Find where the given text appears and provide that cell's center as (X, Y) coordinate. 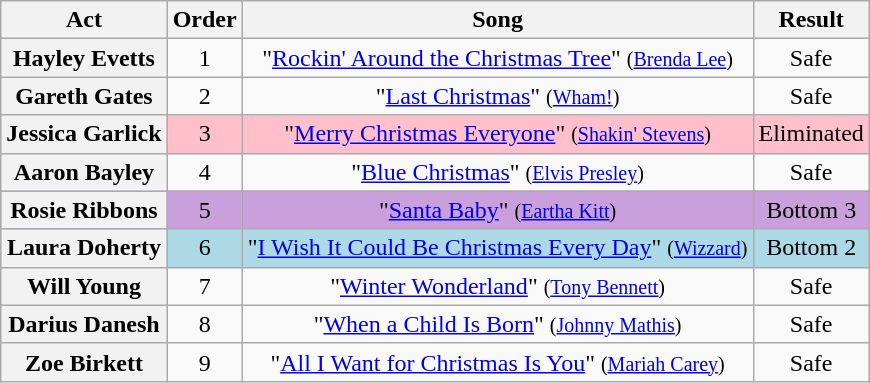
Rosie Ribbons (84, 210)
Bottom 2 (811, 248)
Eliminated (811, 134)
2 (204, 96)
6 (204, 248)
4 (204, 172)
"Rockin' Around the Christmas Tree" (Brenda Lee) (498, 58)
Laura Doherty (84, 248)
"Last Christmas" (Wham!) (498, 96)
1 (204, 58)
3 (204, 134)
"Santa Baby" (Eartha Kitt) (498, 210)
8 (204, 324)
Song (498, 20)
5 (204, 210)
Hayley Evetts (84, 58)
Order (204, 20)
Gareth Gates (84, 96)
"Merry Christmas Everyone" (Shakin' Stevens) (498, 134)
Aaron Bayley (84, 172)
Jessica Garlick (84, 134)
"I Wish It Could Be Christmas Every Day" (Wizzard) (498, 248)
7 (204, 286)
Darius Danesh (84, 324)
"Blue Christmas" (Elvis Presley) (498, 172)
"Winter Wonderland" (Tony Bennett) (498, 286)
9 (204, 362)
"When a Child Is Born" (Johnny Mathis) (498, 324)
Bottom 3 (811, 210)
Act (84, 20)
Will Young (84, 286)
"All I Want for Christmas Is You" (Mariah Carey) (498, 362)
Result (811, 20)
Zoe Birkett (84, 362)
